Locate the cell with the specified text and output its (x, y) center coordinate. 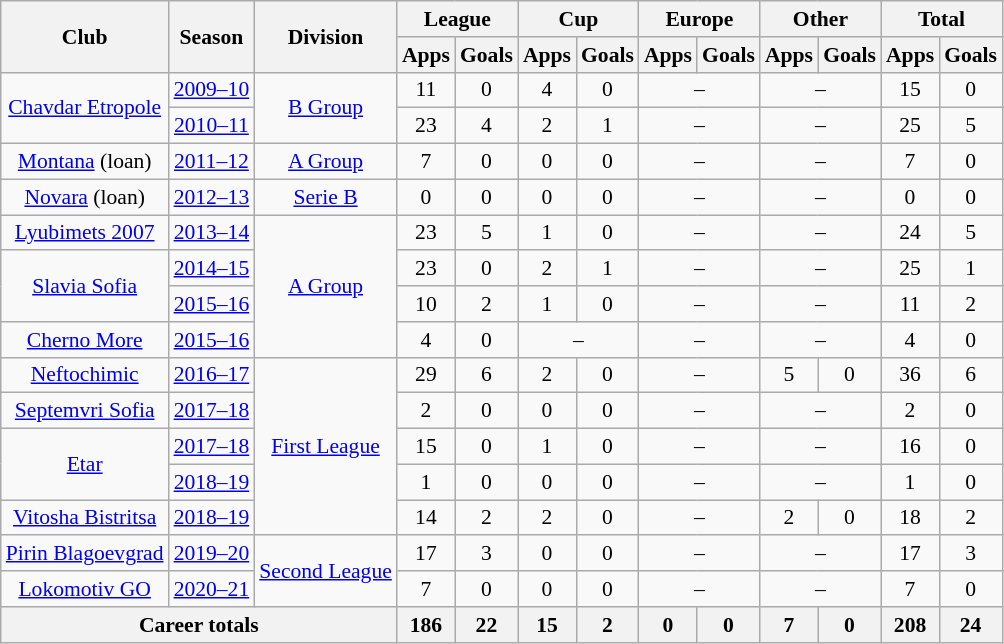
2014–15 (212, 269)
22 (486, 625)
186 (426, 625)
36 (910, 375)
Montana (loan) (85, 162)
Europe (700, 19)
14 (426, 518)
2012–13 (212, 197)
Chavdar Etropole (85, 108)
2019–20 (212, 554)
Etar (85, 464)
Career totals (199, 625)
Cherno More (85, 340)
2011–12 (212, 162)
First League (326, 446)
2013–14 (212, 233)
Cup (578, 19)
29 (426, 375)
Second League (326, 572)
Novara (loan) (85, 197)
Vitosha Bistritsa (85, 518)
Slavia Sofia (85, 286)
Septemvri Sofia (85, 411)
Serie B (326, 197)
Pirin Blagoevgrad (85, 554)
2016–17 (212, 375)
Season (212, 36)
Division (326, 36)
2009–10 (212, 90)
Other (820, 19)
Lokomotiv GO (85, 589)
League (458, 19)
Lyubimets 2007 (85, 233)
Total (942, 19)
2020–21 (212, 589)
Neftochimic (85, 375)
10 (426, 304)
208 (910, 625)
2010–11 (212, 126)
Club (85, 36)
16 (910, 447)
18 (910, 518)
B Group (326, 108)
